From the cell containing the given text, extract its center point as (x, y) coordinate. 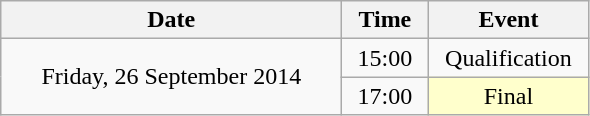
Time (385, 20)
17:00 (385, 96)
Event (508, 20)
Final (508, 96)
Date (172, 20)
Qualification (508, 58)
15:00 (385, 58)
Friday, 26 September 2014 (172, 77)
